For the text-containing cell, return its midpoint in [X, Y] coordinate format. 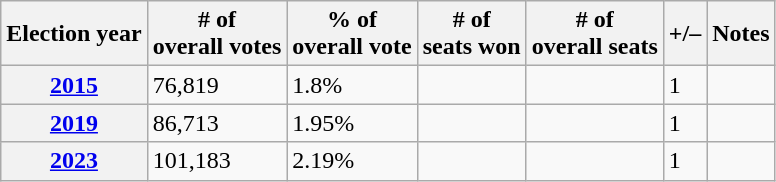
1.8% [352, 85]
2019 [74, 123]
# ofseats won [472, 34]
Election year [74, 34]
+/– [684, 34]
# ofoverall seats [594, 34]
Notes [741, 34]
2.19% [352, 161]
2015 [74, 85]
1.95% [352, 123]
76,819 [217, 85]
86,713 [217, 123]
% ofoverall vote [352, 34]
2023 [74, 161]
# ofoverall votes [217, 34]
101,183 [217, 161]
